Search for the cell housing the specified text and yield its (X, Y) center coordinate. 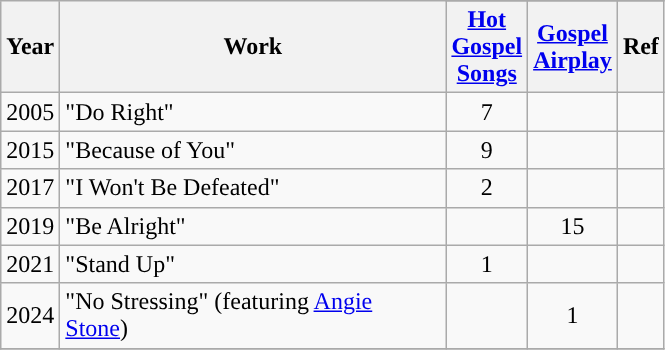
"Be Alright" (253, 226)
"No Stressing" (featuring Angie Stone) (253, 316)
9 (487, 150)
2 (487, 188)
Work (253, 47)
2024 (30, 316)
Gospel Airplay (573, 47)
15 (573, 226)
Year (30, 47)
7 (487, 112)
2015 (30, 150)
2005 (30, 112)
"Do Right" (253, 112)
2021 (30, 264)
"Stand Up" (253, 264)
Hot Gospel Songs (487, 47)
2019 (30, 226)
"I Won't Be Defeated" (253, 188)
Ref (640, 47)
2017 (30, 188)
"Because of You" (253, 150)
